Determine the (x, y) coordinate at the center of the cell enclosing the given text.  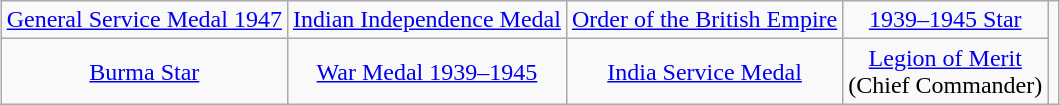
Indian Independence Medal (426, 20)
1939–1945 Star (946, 20)
General Service Medal 1947 (144, 20)
India Service Medal (704, 72)
Burma Star (144, 72)
War Medal 1939–1945 (426, 72)
Legion of Merit(Chief Commander) (946, 72)
Order of the British Empire (704, 20)
